Detect which cell encompasses the target text, then output its (X, Y) center coordinate. 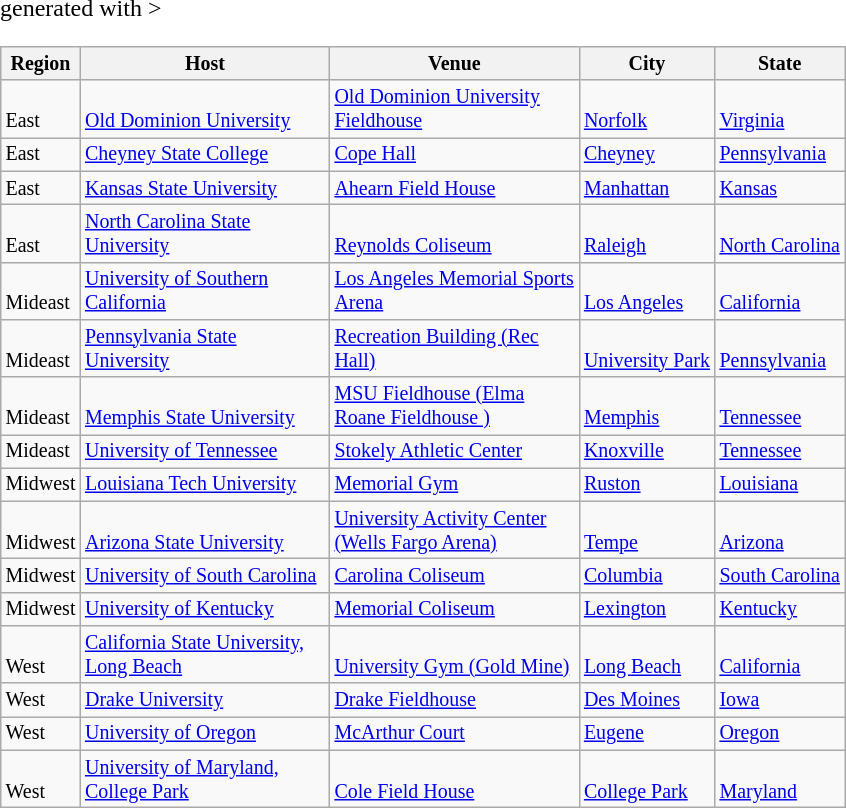
Old Dominion University (204, 108)
Ahearn Field House (454, 188)
Manhattan (647, 188)
Norfolk (647, 108)
Columbia (647, 576)
Memorial Gym (454, 484)
University of Tennessee (204, 450)
Stokely Athletic Center (454, 450)
University of Maryland, College Park (204, 778)
Arizona State University (204, 530)
Oregon (780, 734)
Des Moines (647, 700)
Reynolds Coliseum (454, 234)
Memphis State University (204, 406)
Lexington (647, 608)
University Park (647, 348)
University of Oregon (204, 734)
University of Kentucky (204, 608)
State (780, 64)
California State University, Long Beach (204, 654)
North Carolina State University (204, 234)
Raleigh (647, 234)
Carolina Coliseum (454, 576)
Kansas (780, 188)
Long Beach (647, 654)
Pennsylvania State University (204, 348)
City (647, 64)
McArthur Court (454, 734)
Los Angeles (647, 290)
Maryland (780, 778)
Eugene (647, 734)
University Activity Center (Wells Fargo Arena) (454, 530)
Cole Field House (454, 778)
Iowa (780, 700)
University of Southern California (204, 290)
Region (40, 64)
Louisiana (780, 484)
Cope Hall (454, 154)
Memphis (647, 406)
University Gym (Gold Mine) (454, 654)
Louisiana Tech University (204, 484)
Kansas State University (204, 188)
Drake Fieldhouse (454, 700)
North Carolina (780, 234)
University of South Carolina (204, 576)
Old Dominion University Fieldhouse (454, 108)
Ruston (647, 484)
MSU Fieldhouse (Elma Roane Fieldhouse ) (454, 406)
Recreation Building (Rec Hall) (454, 348)
Virginia (780, 108)
Memorial Coliseum (454, 608)
Cheyney State College (204, 154)
Knoxville (647, 450)
Kentucky (780, 608)
Tempe (647, 530)
Los Angeles Memorial Sports Arena (454, 290)
South Carolina (780, 576)
College Park (647, 778)
Drake University (204, 700)
Host (204, 64)
Arizona (780, 530)
Cheyney (647, 154)
Venue (454, 64)
